Find where the given text appears and provide that cell's center as (x, y) coordinate. 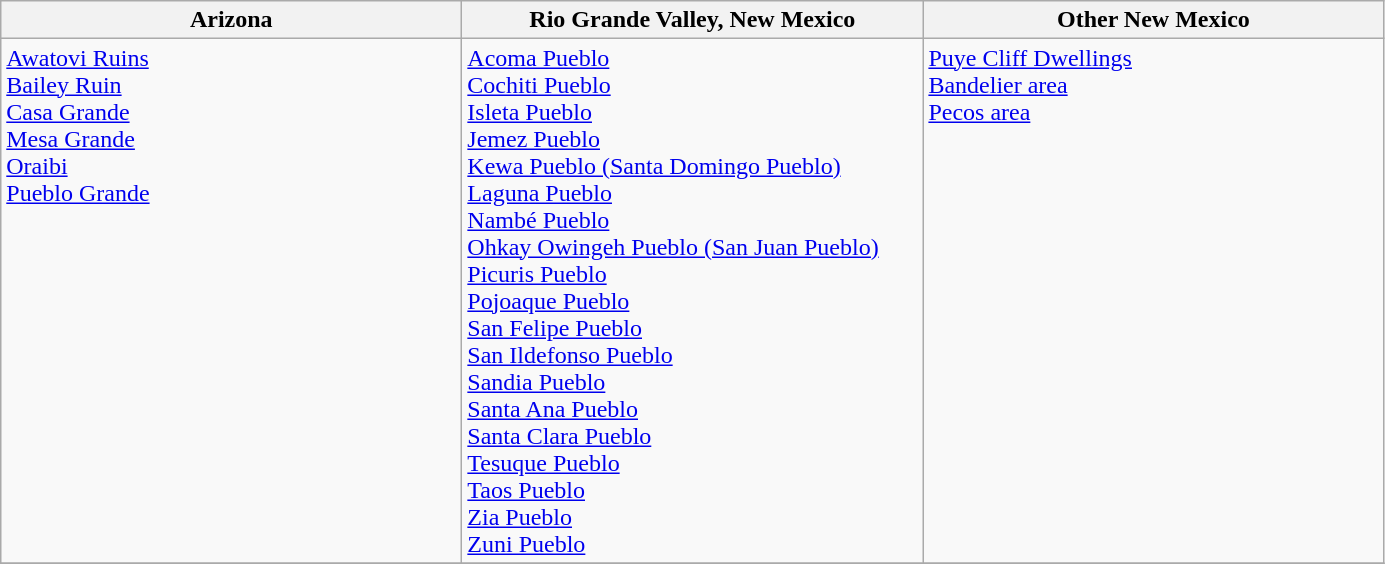
Rio Grande Valley, New Mexico (692, 20)
Awatovi RuinsBailey RuinCasa GrandeMesa GrandeOraibiPueblo Grande (232, 301)
Arizona (232, 20)
Other New Mexico (1154, 20)
Puye Cliff DwellingsBandelier areaPecos area (1154, 301)
